Find where the given text appears and provide that cell's center as [x, y] coordinate. 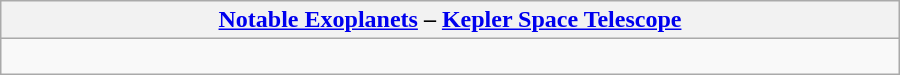
Notable Exoplanets – Kepler Space Telescope [450, 20]
